Return [x, y] of the center of cell containing provided text 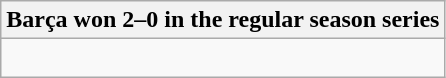
Barça won 2–0 in the regular season series [223, 20]
